Output the (X, Y) coordinate of the center of the cell containing the given text.  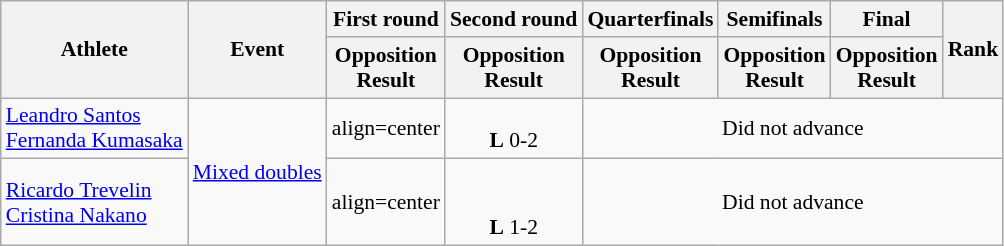
Event (258, 50)
First round (386, 19)
Ricardo TrevelinCristina Nakano (94, 202)
Leandro SantosFernanda Kumasaka (94, 128)
Final (887, 19)
L 1-2 (514, 202)
Rank (974, 50)
Quarterfinals (650, 19)
Semifinals (774, 19)
L 0-2 (514, 128)
Mixed doubles (258, 172)
Athlete (94, 50)
Second round (514, 19)
